Find where the given text appears and provide that cell's center as [x, y] coordinate. 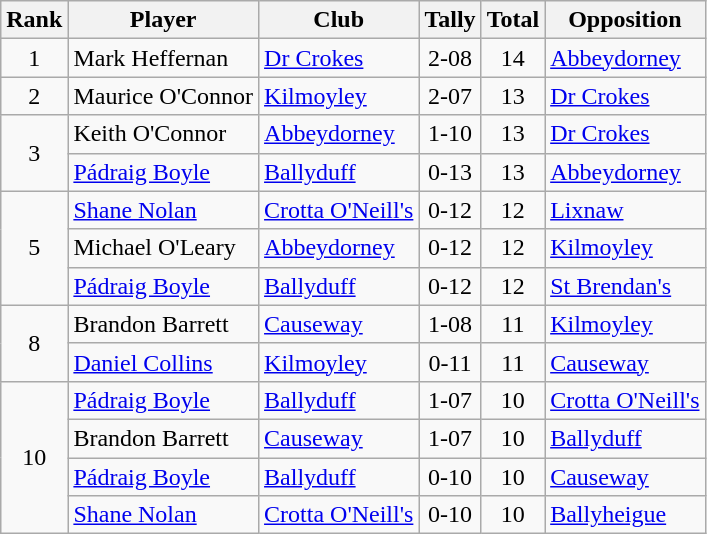
Mark Heffernan [164, 58]
14 [513, 58]
Opposition [625, 20]
Rank [34, 20]
1-08 [450, 324]
Player [164, 20]
Club [339, 20]
Lixnaw [625, 210]
Tally [450, 20]
Michael O'Leary [164, 248]
2 [34, 96]
0-11 [450, 362]
3 [34, 153]
St Brendan's [625, 286]
Total [513, 20]
Maurice O'Connor [164, 96]
Keith O'Connor [164, 134]
1-10 [450, 134]
2-08 [450, 58]
2-07 [450, 96]
1 [34, 58]
0-13 [450, 172]
Daniel Collins [164, 362]
8 [34, 343]
5 [34, 248]
Ballyheigue [625, 515]
